Output the [x, y] coordinate of the center of the cell containing the given text.  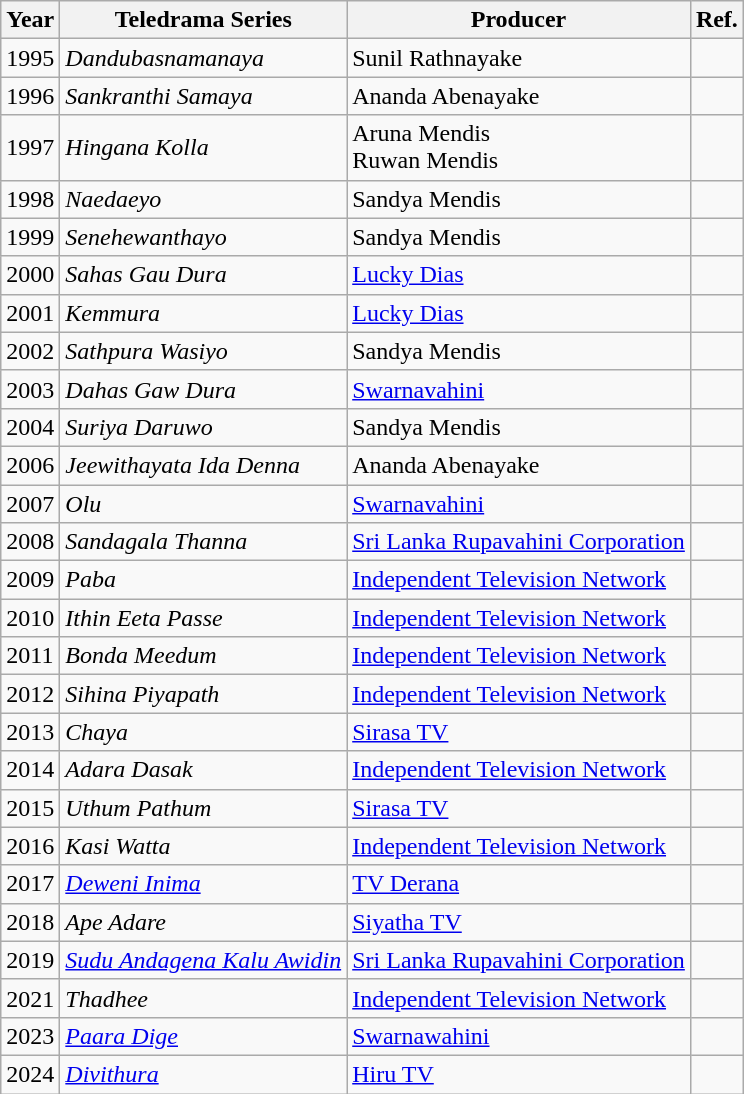
Paara Dige [204, 1036]
2003 [30, 389]
2012 [30, 694]
Sudu Andagena Kalu Awidin [204, 960]
Producer [519, 20]
Suriya Daruwo [204, 427]
2016 [30, 846]
Paba [204, 580]
2024 [30, 1074]
1996 [30, 96]
Chaya [204, 732]
Kemmura [204, 313]
Kasi Watta [204, 846]
Year [30, 20]
Sahas Gau Dura [204, 275]
Olu [204, 503]
Uthum Pathum [204, 808]
2011 [30, 656]
2009 [30, 580]
2000 [30, 275]
2023 [30, 1036]
2006 [30, 465]
Senehewanthayo [204, 237]
2004 [30, 427]
Naedaeyo [204, 199]
Hiru TV [519, 1074]
TV Derana [519, 884]
Dandubasnamanaya [204, 58]
2010 [30, 618]
Sandagala Thanna [204, 542]
1999 [30, 237]
Sankranthi Samaya [204, 96]
1998 [30, 199]
2008 [30, 542]
2017 [30, 884]
2007 [30, 503]
1997 [30, 148]
2002 [30, 351]
Ape Adare [204, 922]
2018 [30, 922]
Ref. [716, 20]
Sathpura Wasiyo [204, 351]
2021 [30, 998]
Jeewithayata Ida Denna [204, 465]
2019 [30, 960]
Teledrama Series [204, 20]
Ithin Eeta Passe [204, 618]
Divithura [204, 1074]
Thadhee [204, 998]
2001 [30, 313]
Hingana Kolla [204, 148]
Sihina Piyapath [204, 694]
1995 [30, 58]
Bonda Meedum [204, 656]
Deweni Inima [204, 884]
2013 [30, 732]
2014 [30, 770]
Siyatha TV [519, 922]
Aruna Mendis Ruwan Mendis [519, 148]
2015 [30, 808]
Sunil Rathnayake [519, 58]
Dahas Gaw Dura [204, 389]
Adara Dasak [204, 770]
Swarnawahini [519, 1036]
